Output the (x, y) coordinate of the center of the cell containing the given text.  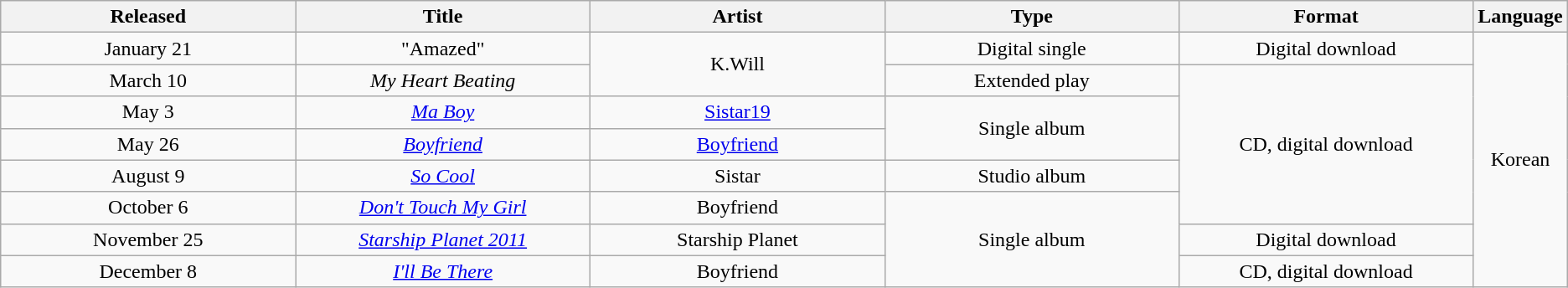
Digital single (1032, 49)
Sistar19 (738, 112)
Title (443, 17)
March 10 (148, 80)
So Cool (443, 176)
Type (1032, 17)
Artist (738, 17)
Ma Boy (443, 112)
May 26 (148, 144)
Studio album (1032, 176)
Released (148, 17)
"Amazed" (443, 49)
Language (1520, 17)
November 25 (148, 239)
Starship Planet 2011 (443, 239)
January 21 (148, 49)
Format (1325, 17)
Korean (1520, 160)
December 8 (148, 271)
August 9 (148, 176)
K.Will (738, 64)
Starship Planet (738, 239)
Extended play (1032, 80)
Sistar (738, 176)
My Heart Beating (443, 80)
I'll Be There (443, 271)
October 6 (148, 208)
Don't Touch My Girl (443, 208)
May 3 (148, 112)
